Return [X, Y] of the center of cell containing provided text 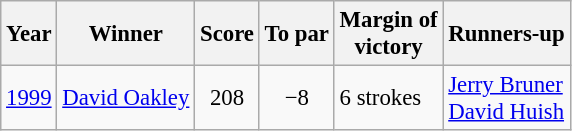
1999 [29, 98]
6 strokes [388, 98]
Winner [126, 34]
Score [228, 34]
Runners-up [506, 34]
Year [29, 34]
−8 [296, 98]
To par [296, 34]
David Oakley [126, 98]
Jerry Bruner David Huish [506, 98]
208 [228, 98]
Margin ofvictory [388, 34]
